For the text-containing cell, return its midpoint in (x, y) coordinate format. 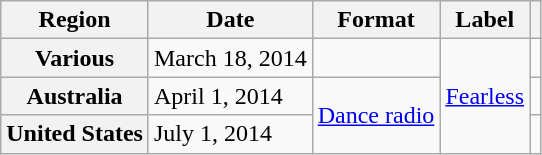
United States (75, 134)
Region (75, 20)
Dance radio (376, 115)
Label (485, 20)
April 1, 2014 (230, 96)
July 1, 2014 (230, 134)
Australia (75, 96)
Format (376, 20)
Fearless (485, 96)
March 18, 2014 (230, 58)
Various (75, 58)
Date (230, 20)
